Identify which cell holds the provided text, then report its (X, Y) central coordinate. 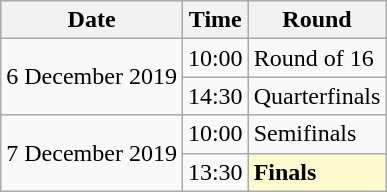
7 December 2019 (92, 153)
14:30 (215, 96)
Round (317, 20)
Quarterfinals (317, 96)
6 December 2019 (92, 77)
13:30 (215, 172)
Time (215, 20)
Semifinals (317, 134)
Round of 16 (317, 58)
Date (92, 20)
Finals (317, 172)
